Pinpoint the cell where the given text exists, returning its (X, Y) midpoint coordinate. 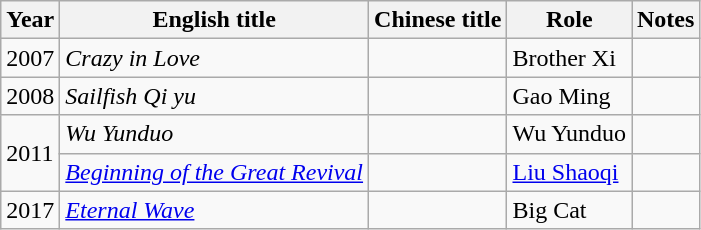
2011 (30, 153)
2007 (30, 58)
Notes (666, 20)
Eternal Wave (214, 210)
Beginning of the Great Revival (214, 172)
Gao Ming (570, 96)
Brother Xi (570, 58)
Year (30, 20)
Big Cat (570, 210)
Sailfish Qi yu (214, 96)
Crazy in Love (214, 58)
Chinese title (438, 20)
Liu Shaoqi (570, 172)
English title (214, 20)
2008 (30, 96)
Role (570, 20)
2017 (30, 210)
